Locate the cell with the specified text and output its [x, y] center coordinate. 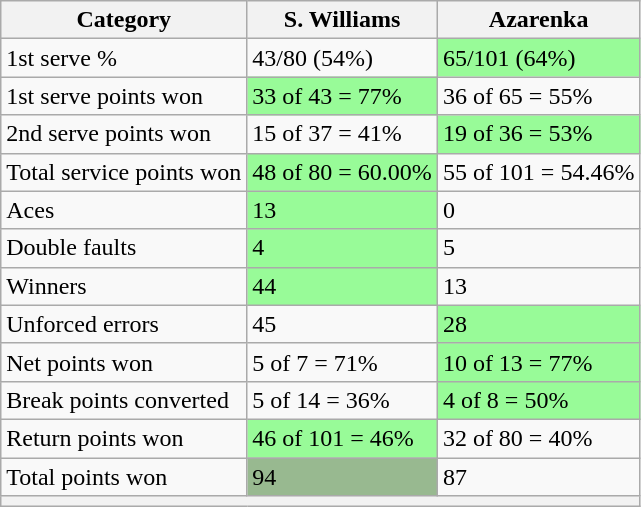
15 of 37 = 41% [342, 134]
Double faults [124, 248]
Aces [124, 210]
46 of 101 = 46% [342, 438]
Winners [124, 286]
Category [124, 20]
43/80 (54%) [342, 58]
Azarenka [538, 20]
4 of 8 = 50% [538, 400]
33 of 43 = 77% [342, 96]
5 of 7 = 71% [342, 362]
32 of 80 = 40% [538, 438]
19 of 36 = 53% [538, 134]
65/101 (64%) [538, 58]
48 of 80 = 60.00% [342, 172]
Total service points won [124, 172]
Break points converted [124, 400]
55 of 101 = 54.46% [538, 172]
4 [342, 248]
5 [538, 248]
Return points won [124, 438]
36 of 65 = 55% [538, 96]
44 [342, 286]
28 [538, 324]
Total points won [124, 477]
10 of 13 = 77% [538, 362]
S. Williams [342, 20]
Net points won [124, 362]
0 [538, 210]
94 [342, 477]
1st serve points won [124, 96]
45 [342, 324]
1st serve % [124, 58]
2nd serve points won [124, 134]
5 of 14 = 36% [342, 400]
87 [538, 477]
Unforced errors [124, 324]
